Capture the cell that displays the provided text and extract its [X, Y] central coordinate. 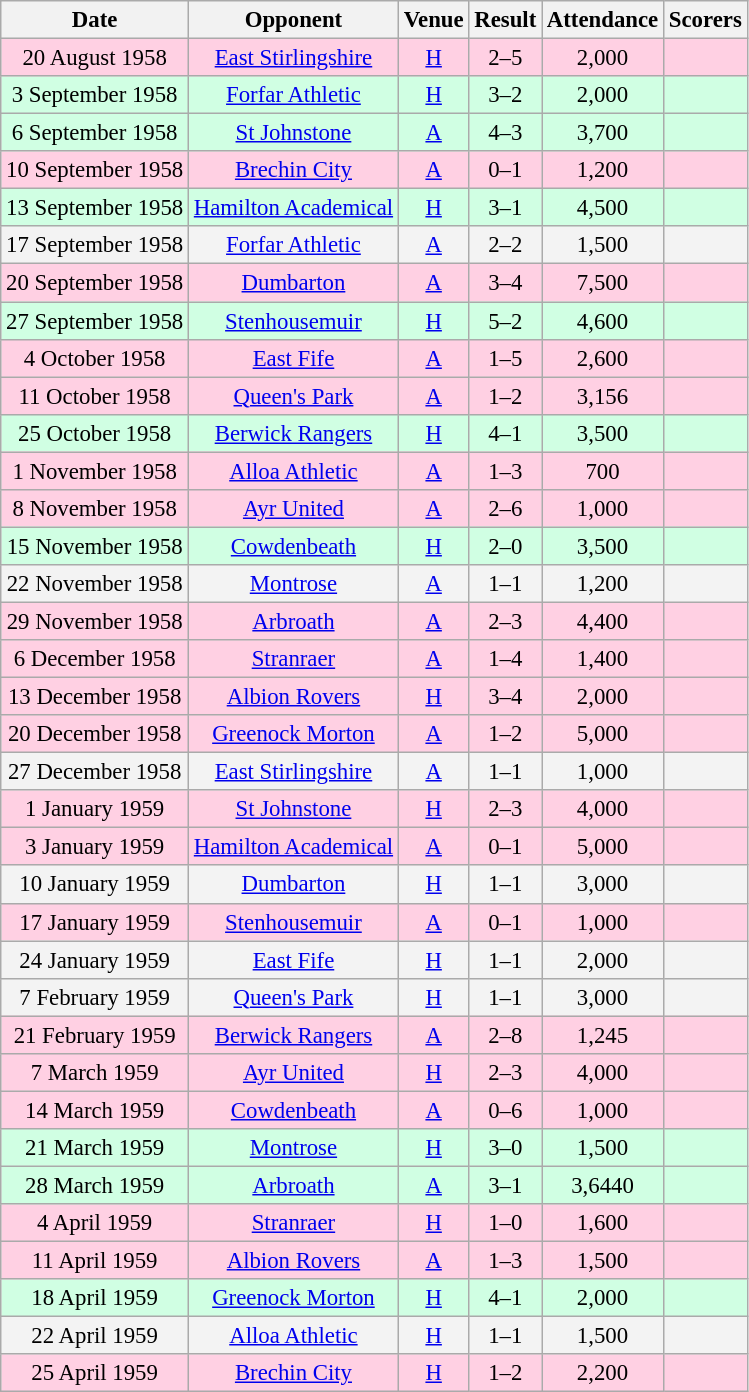
Scorers [705, 20]
Attendance [603, 20]
20 December 1958 [95, 734]
2–0 [506, 546]
3 January 1959 [95, 847]
2–8 [506, 1035]
700 [603, 471]
Date [95, 20]
28 March 1959 [95, 1185]
7,500 [603, 283]
13 September 1958 [95, 208]
1 November 1958 [95, 471]
22 April 1959 [95, 1336]
21 February 1959 [95, 1035]
21 March 1959 [95, 1148]
6 September 1958 [95, 133]
10 January 1959 [95, 885]
3,700 [603, 133]
Opponent [294, 20]
4–3 [506, 133]
1,400 [603, 659]
4 April 1959 [95, 1223]
1 January 1959 [95, 809]
11 April 1959 [95, 1261]
1–0 [506, 1223]
29 November 1958 [95, 621]
27 December 1958 [95, 772]
13 December 1958 [95, 697]
3–2 [506, 95]
Venue [434, 20]
5–2 [506, 321]
8 November 1958 [95, 509]
1–4 [506, 659]
2,600 [603, 358]
3 September 1958 [95, 95]
1,600 [603, 1223]
20 August 1958 [95, 58]
2,200 [603, 1373]
14 March 1959 [95, 1110]
2–6 [506, 509]
4 October 1958 [95, 358]
7 February 1959 [95, 997]
27 September 1958 [95, 321]
10 September 1958 [95, 170]
24 January 1959 [95, 960]
4,500 [603, 208]
25 October 1958 [95, 433]
1–5 [506, 358]
11 October 1958 [95, 396]
3,156 [603, 396]
25 April 1959 [95, 1373]
3–0 [506, 1148]
3,6440 [603, 1185]
2–2 [506, 245]
17 September 1958 [95, 245]
17 January 1959 [95, 922]
6 December 1958 [95, 659]
15 November 1958 [95, 546]
18 April 1959 [95, 1298]
0–6 [506, 1110]
22 November 1958 [95, 584]
7 March 1959 [95, 1073]
4,600 [603, 321]
1,245 [603, 1035]
20 September 1958 [95, 283]
2–5 [506, 58]
Result [506, 20]
4,400 [603, 621]
